Return the [X, Y] coordinate for the center point of the cell that contains the specified text.  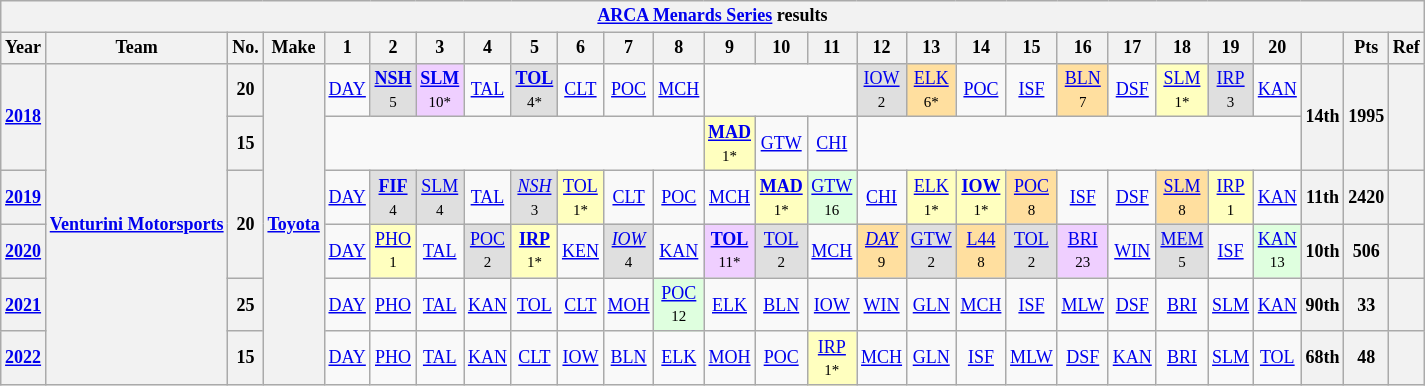
25 [246, 305]
90th [1322, 305]
Toyota [294, 224]
Team [136, 48]
POC12 [679, 305]
GTW2 [931, 251]
TOL4* [534, 90]
14th [1322, 116]
No. [246, 48]
6 [581, 48]
16 [1082, 48]
10 [781, 48]
TOL11* [730, 251]
NSH3 [534, 197]
POC2 [488, 251]
POC8 [1032, 197]
DAY9 [882, 251]
L448 [981, 251]
2 [393, 48]
2020 [24, 251]
ELK1* [931, 197]
BLN7 [1082, 90]
IOW2 [882, 90]
1995 [1366, 116]
PHO1 [393, 251]
IOW4 [628, 251]
10th [1322, 251]
2019 [24, 197]
MEM5 [1182, 251]
13 [931, 48]
5 [534, 48]
SLM10* [440, 90]
IRP3 [1231, 90]
3 [440, 48]
GTW16 [832, 197]
48 [1366, 358]
TOL1* [581, 197]
Year [24, 48]
9 [730, 48]
11 [832, 48]
NSH5 [393, 90]
1 [347, 48]
2420 [1366, 197]
506 [1366, 251]
2022 [24, 358]
SLM8 [1182, 197]
4 [488, 48]
Make [294, 48]
Pts [1366, 48]
BRI23 [1082, 251]
Venturini Motorsports [136, 224]
FIF4 [393, 197]
KEN [581, 251]
19 [1231, 48]
ARCA Menards Series results [712, 16]
18 [1182, 48]
IOW1* [981, 197]
KAN13 [1277, 251]
8 [679, 48]
IRP1 [1231, 197]
12 [882, 48]
33 [1366, 305]
17 [1132, 48]
ELK6* [931, 90]
SLM1* [1182, 90]
7 [628, 48]
2021 [24, 305]
Ref [1406, 48]
GTW [781, 144]
2018 [24, 116]
SLM4 [440, 197]
11th [1322, 197]
14 [981, 48]
68th [1322, 358]
